Search for the cell housing the specified text and yield its (X, Y) center coordinate. 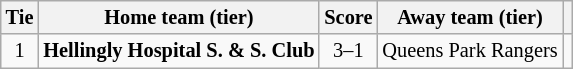
Away team (tier) (470, 17)
Queens Park Rangers (470, 51)
1 (20, 51)
3–1 (348, 51)
Tie (20, 17)
Hellingly Hospital S. & S. Club (178, 51)
Home team (tier) (178, 17)
Score (348, 17)
